Capture the cell that displays the provided text and extract its (X, Y) central coordinate. 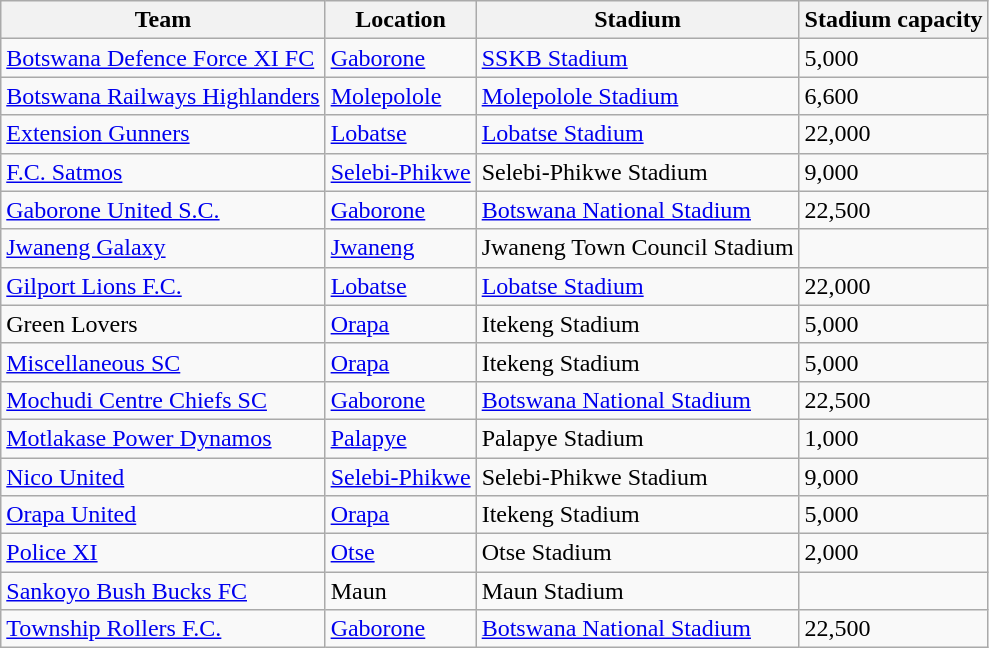
Palapye (400, 438)
Motlakase Power Dynamos (163, 438)
Otse Stadium (638, 553)
Stadium (638, 20)
Sankoyo Bush Bucks FC (163, 591)
Maun (400, 591)
Nico United (163, 477)
1,000 (894, 438)
Gaborone United S.C. (163, 210)
Stadium capacity (894, 20)
Palapye Stadium (638, 438)
Orapa United (163, 515)
SSKB Stadium (638, 58)
Gilport Lions F.C. (163, 286)
Molepolole Stadium (638, 96)
6,600 (894, 96)
Mochudi Centre Chiefs SC (163, 400)
Township Rollers F.C. (163, 629)
Jwaneng (400, 248)
Maun Stadium (638, 591)
Otse (400, 553)
Team (163, 20)
Extension Gunners (163, 134)
Botswana Defence Force XI FC (163, 58)
2,000 (894, 553)
Location (400, 20)
Jwaneng Galaxy (163, 248)
Botswana Railways Highlanders (163, 96)
Police XI (163, 553)
Jwaneng Town Council Stadium (638, 248)
Green Lovers (163, 324)
Molepolole (400, 96)
Miscellaneous SC (163, 362)
F.C. Satmos (163, 172)
